Find where the given text appears and provide that cell's center as [X, Y] coordinate. 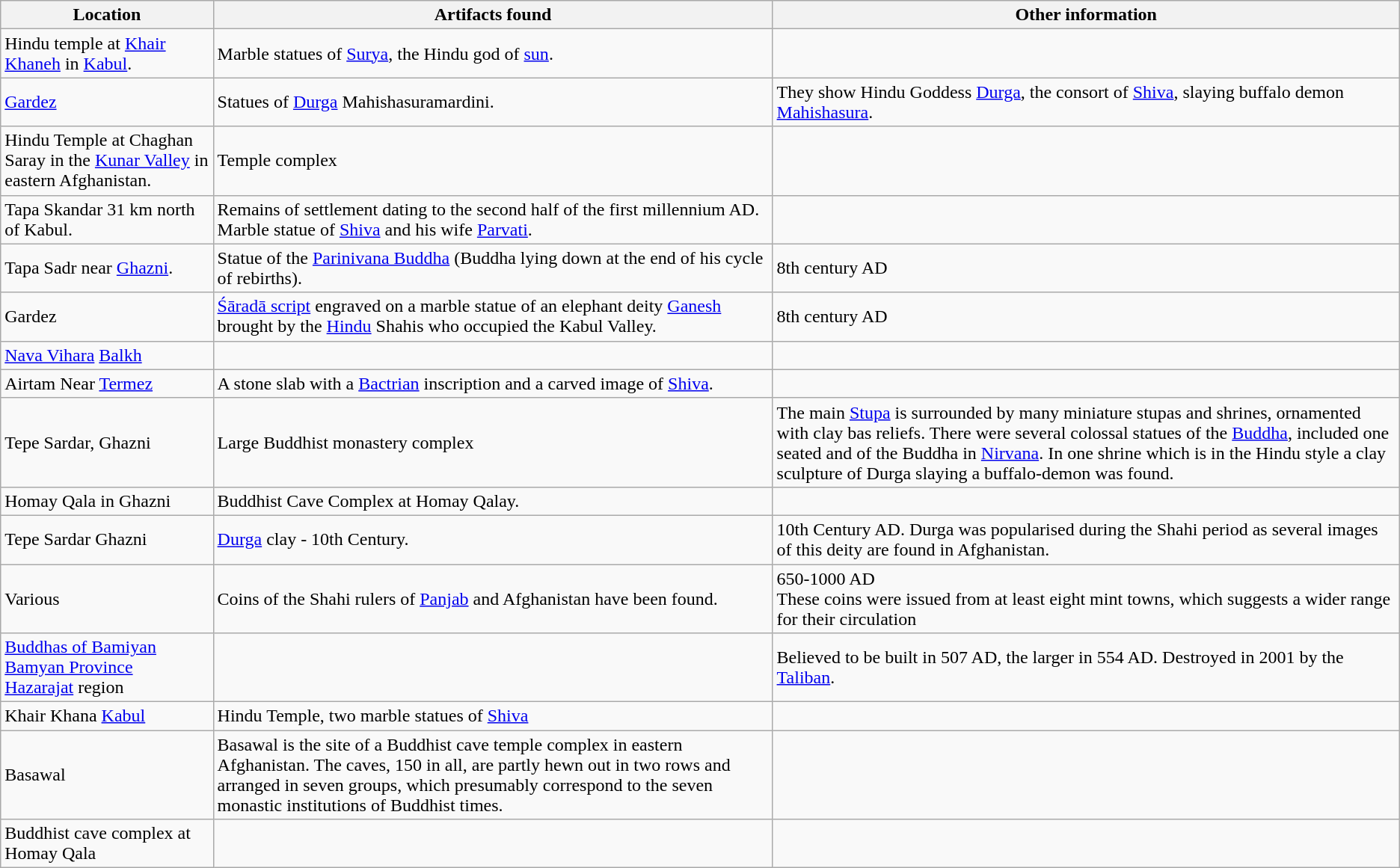
Coins of the Shahi rulers of Panjab and Afghanistan have been found. [493, 598]
Tapa Skandar 31 km north of Kabul. [107, 220]
10th Century AD. Durga was popularised during the Shahi period as several images of this deity are found in Afghanistan. [1086, 540]
Tepe Sardar, Ghazni [107, 443]
Marble statues of Surya, the Hindu god of sun. [493, 54]
Other information [1086, 15]
650-1000 AD These coins were issued from at least eight mint towns, which suggests a wider range for their circulation [1086, 598]
Airtam Near Termez [107, 384]
Large Buddhist monastery complex [493, 443]
Khair Khana Kabul [107, 716]
Buddhist cave complex at Homay Qala [107, 843]
Buddhas of Bamiyan Bamyan ProvinceHazarajat region [107, 668]
Artifacts found [493, 15]
Believed to be built in 507 AD, the larger in 554 AD. Destroyed in 2001 by the Taliban. [1086, 668]
Durga clay - 10th Century. [493, 540]
Location [107, 15]
Tepe Sardar Ghazni [107, 540]
Homay Qala in Ghazni [107, 501]
Remains of settlement dating to the second half of the first millennium AD. Marble statue of Shiva and his wife Parvati. [493, 220]
Śāradā script engraved on a marble statue of an elephant deity Ganesh brought by the Hindu Shahis who occupied the Kabul Valley. [493, 317]
Nava Vihara Balkh [107, 355]
Hindu Temple at Chaghan Saray in the Kunar Valley in eastern Afghanistan. [107, 161]
Buddhist Cave Complex at Homay Qalay. [493, 501]
Hindu temple at Khair Khaneh in Kabul. [107, 54]
Various [107, 598]
Tapa Sadr near Ghazni. [107, 268]
Statues of Durga Mahishasuramardini. [493, 102]
Temple complex [493, 161]
Basawal [107, 775]
Statue of the Parinivana Buddha (Buddha lying down at the end of his cycle of rebirths). [493, 268]
They show Hindu Goddess Durga, the consort of Shiva, slaying buffalo demon Mahishasura. [1086, 102]
Hindu Temple, two marble statues of Shiva [493, 716]
A stone slab with a Bactrian inscription and a carved image of Shiva. [493, 384]
